Extract the (X, Y) coordinate from the center of the cell holding the provided text.  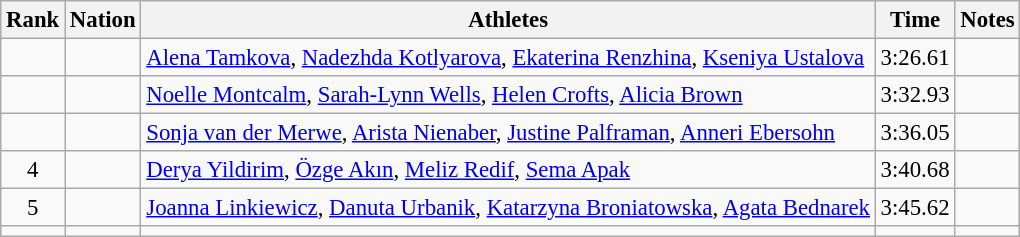
Alena Tamkova, Nadezhda Kotlyarova, Ekaterina Renzhina, Kseniya Ustalova (508, 58)
Athletes (508, 20)
3:45.62 (915, 208)
Rank (33, 20)
Sonja van der Merwe, Arista Nienaber, Justine Palframan, Anneri Ebersohn (508, 133)
4 (33, 170)
Noelle Montcalm, Sarah-Lynn Wells, Helen Crofts, Alicia Brown (508, 95)
Notes (988, 20)
Nation (103, 20)
Joanna Linkiewicz, Danuta Urbanik, Katarzyna Broniatowska, Agata Bednarek (508, 208)
Time (915, 20)
Derya Yildirim, Özge Akın, Meliz Redif, Sema Apak (508, 170)
5 (33, 208)
3:26.61 (915, 58)
3:36.05 (915, 133)
3:40.68 (915, 170)
3:32.93 (915, 95)
